Extract the (x, y) coordinate from the center of the cell holding the provided text.  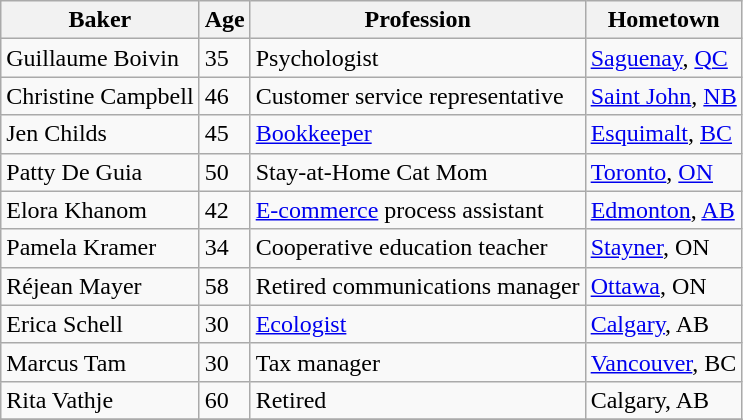
Tax manager (418, 362)
Edmonton, AB (664, 210)
Ottawa, ON (664, 286)
Retired (418, 400)
58 (224, 286)
Réjean Mayer (100, 286)
Psychologist (418, 58)
Age (224, 20)
Erica Schell (100, 324)
Retired communications manager (418, 286)
Stayner, ON (664, 248)
Elora Khanom (100, 210)
Profession (418, 20)
34 (224, 248)
Pamela Kramer (100, 248)
Saint John, NB (664, 96)
E-commerce process assistant (418, 210)
Saguenay, QC (664, 58)
Jen Childs (100, 134)
Stay-at-Home Cat Mom (418, 172)
Baker (100, 20)
42 (224, 210)
50 (224, 172)
Patty De Guia (100, 172)
Bookkeeper (418, 134)
Customer service representative (418, 96)
Rita Vathje (100, 400)
Esquimalt, BC (664, 134)
Cooperative education teacher (418, 248)
45 (224, 134)
Ecologist (418, 324)
Vancouver, BC (664, 362)
35 (224, 58)
60 (224, 400)
Marcus Tam (100, 362)
Toronto, ON (664, 172)
46 (224, 96)
Christine Campbell (100, 96)
Guillaume Boivin (100, 58)
Hometown (664, 20)
